Search for the cell housing the specified text and yield its [X, Y] center coordinate. 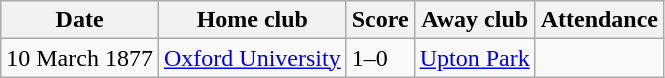
Upton Park [474, 58]
1–0 [380, 58]
Away club [474, 20]
Score [380, 20]
Home club [252, 20]
Attendance [599, 20]
Oxford University [252, 58]
Date [80, 20]
10 March 1877 [80, 58]
